For the text-containing cell, return its midpoint in (x, y) coordinate format. 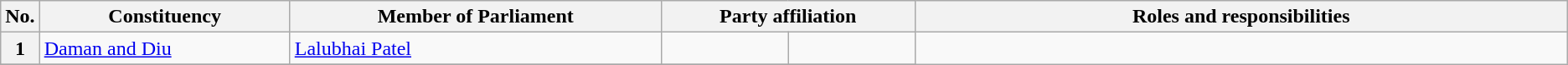
1 (20, 48)
Roles and responsibilities (1241, 17)
Lalubhai Patel (476, 48)
No. (20, 17)
Party affiliation (787, 17)
Constituency (164, 17)
Daman and Diu (164, 48)
Member of Parliament (476, 17)
